Capture the cell that displays the provided text and extract its (X, Y) central coordinate. 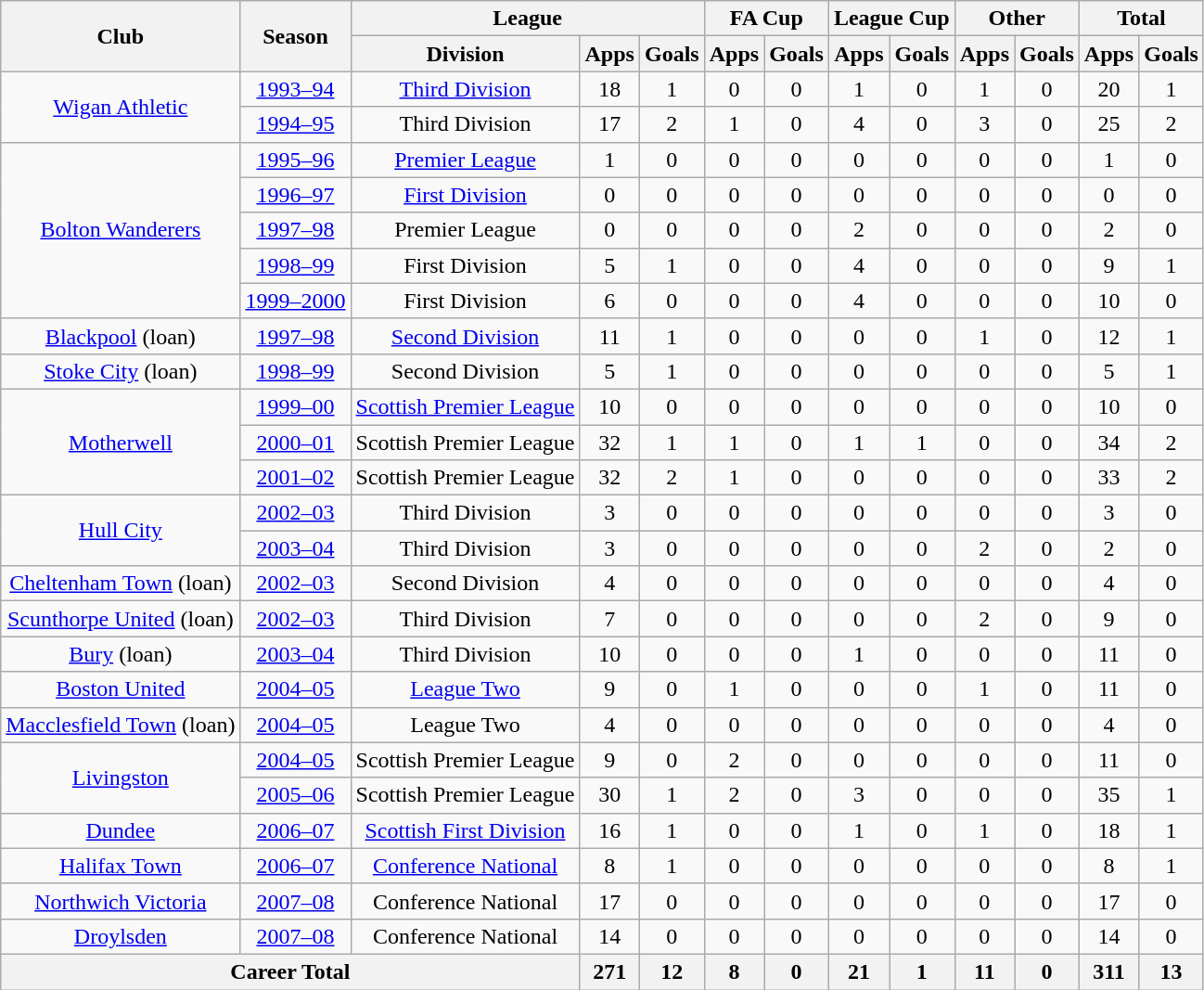
Northwich Victoria (121, 901)
Club (121, 36)
Wigan Athletic (121, 107)
Droylsden (121, 936)
Career Total (290, 971)
25 (1108, 124)
16 (609, 830)
2000–01 (295, 443)
Blackpool (loan) (121, 336)
20 (1108, 89)
Livingston (121, 778)
13 (1172, 971)
Scottish First Division (466, 830)
Scunthorpe United (loan) (121, 619)
7 (609, 619)
271 (609, 971)
35 (1108, 795)
33 (1108, 478)
2001–02 (295, 478)
1999–00 (295, 406)
League (527, 19)
Hull City (121, 531)
Stoke City (loan) (121, 371)
311 (1108, 971)
Halifax Town (121, 866)
Bury (loan) (121, 654)
6 (609, 301)
2005–06 (295, 795)
1993–94 (295, 89)
Division (466, 54)
Macclesfield Town (loan) (121, 725)
Bolton Wanderers (121, 230)
Boston United (121, 689)
1995–96 (295, 160)
Season (295, 36)
1996–97 (295, 195)
Dundee (121, 830)
34 (1108, 443)
Cheltenham Town (loan) (121, 584)
1994–95 (295, 124)
FA Cup (766, 19)
30 (609, 795)
Total (1141, 19)
League Cup (891, 19)
Other (1017, 19)
Motherwell (121, 442)
21 (859, 971)
1999–2000 (295, 301)
